For the text-containing cell, return its midpoint in (x, y) coordinate format. 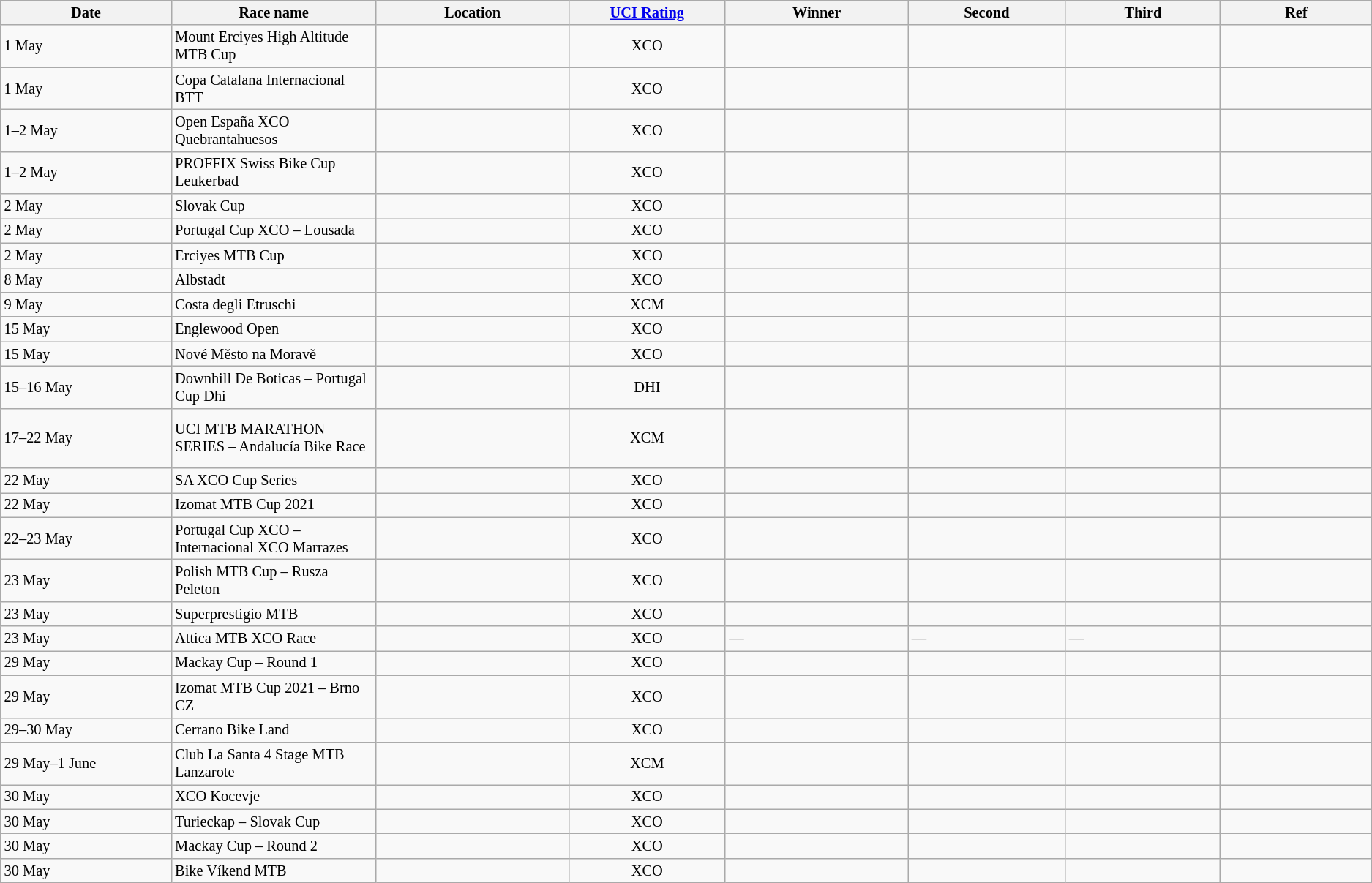
Portugal Cup XCO – Internacional XCO Marrazes (274, 538)
Albstadt (274, 280)
Mackay Cup – Round 1 (274, 663)
PROFFIX Swiss Bike Cup Leukerbad (274, 173)
Club La Santa 4 Stage MTB Lanzarote (274, 763)
Erciyes MTB Cup (274, 255)
Second (986, 12)
Slovak Cup (274, 206)
Third (1143, 12)
Mount Erciyes High Altitude MTB Cup (274, 46)
Izomat MTB Cup 2021 (274, 505)
Portugal Cup XCO – Lousada (274, 230)
Superprestigio MTB (274, 614)
Attica MTB XCO Race (274, 639)
22–23 May (86, 538)
Location (473, 12)
Polish MTB Cup – Rusza Peleton (274, 580)
Winner (817, 12)
29 May–1 June (86, 763)
UCI Rating (647, 12)
17–22 May (86, 438)
SA XCO Cup Series (274, 481)
Mackay Cup – Round 2 (274, 846)
9 May (86, 304)
Englewood Open (274, 329)
Nové Město na Moravě (274, 354)
15–16 May (86, 387)
Ref (1297, 12)
29–30 May (86, 730)
Downhill De Boticas – Portugal Cup Dhi (274, 387)
Costa degli Etruschi (274, 304)
8 May (86, 280)
UCI MTB MARATHON SERIES – Andalucía Bike Race (274, 438)
XCO Kocevje (274, 797)
DHI (647, 387)
Copa Catalana Internacional BTT (274, 89)
Izomat MTB Cup 2021 – Brno CZ (274, 696)
Race name (274, 12)
Turieckap – Slovak Cup (274, 822)
Date (86, 12)
Cerrano Bike Land (274, 730)
Open España XCO Quebrantahuesos (274, 130)
Bike Víkend MTB (274, 871)
